Identify which cell holds the provided text, then report its [X, Y] central coordinate. 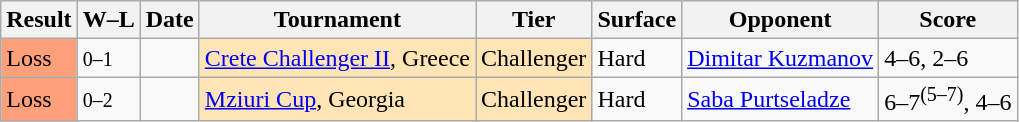
Tournament [337, 20]
Score [948, 20]
Dimitar Kuzmanov [780, 58]
0–1 [108, 58]
Tier [534, 20]
0–2 [108, 100]
Saba Purtseladze [780, 100]
Opponent [780, 20]
W–L [108, 20]
Date [170, 20]
4–6, 2–6 [948, 58]
Mziuri Cup, Georgia [337, 100]
Result [39, 20]
6–7(5–7), 4–6 [948, 100]
Surface [637, 20]
Crete Challenger II, Greece [337, 58]
